Search for the cell housing the specified text and yield its [x, y] center coordinate. 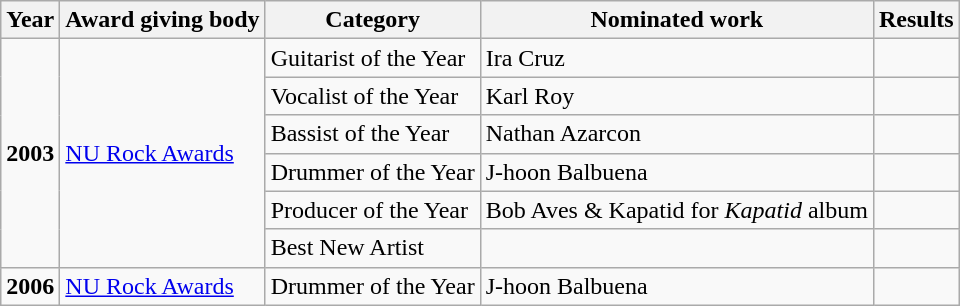
Ira Cruz [676, 58]
Karl Roy [676, 96]
Bassist of the Year [372, 134]
Guitarist of the Year [372, 58]
Nominated work [676, 20]
Category [372, 20]
Producer of the Year [372, 210]
2003 [30, 153]
Vocalist of the Year [372, 96]
Award giving body [162, 20]
Best New Artist [372, 248]
Bob Aves & Kapatid for Kapatid album [676, 210]
Nathan Azarcon [676, 134]
Results [916, 20]
2006 [30, 286]
Year [30, 20]
